Locate the cell with the specified text and output its [X, Y] center coordinate. 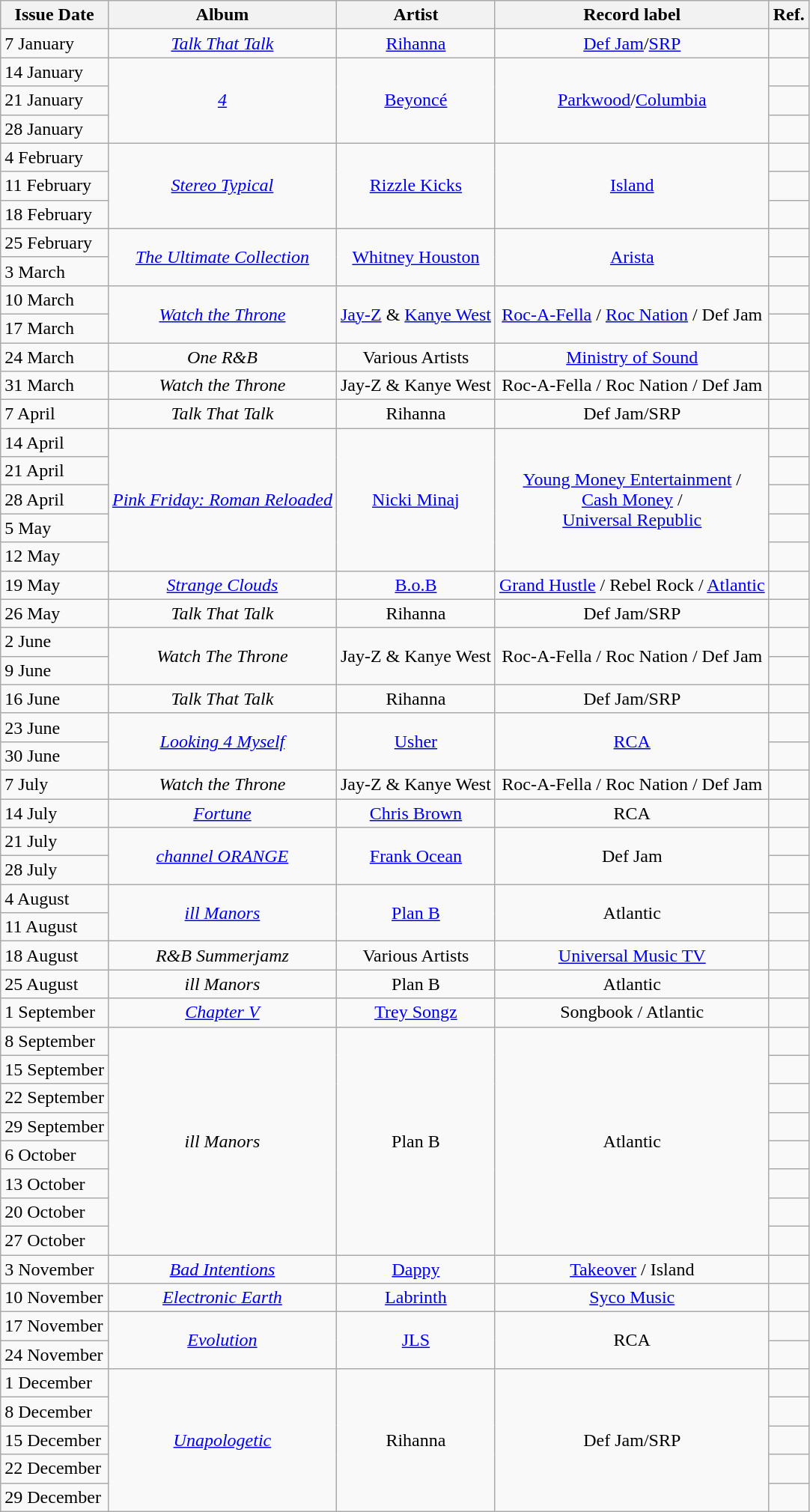
Parkwood/Columbia [632, 100]
B.o.B [415, 585]
2 June [55, 642]
Frank Ocean [415, 856]
3 November [55, 1269]
Trey Songz [415, 1012]
4 February [55, 157]
24 November [55, 1355]
Young Money Entertainment / Cash Money / Universal Republic [632, 500]
Grand Hustle / Rebel Rock / Atlantic [632, 585]
Album [222, 15]
Electronic Earth [222, 1298]
Rizzle Kicks [415, 186]
20 October [55, 1212]
Def Jam [632, 856]
Syco Music [632, 1298]
Looking 4 Myself [222, 741]
Labrinth [415, 1298]
19 May [55, 585]
R&B Summerjamz [222, 956]
25 August [55, 984]
4 [222, 100]
29 September [55, 1126]
One R&B [222, 357]
21 July [55, 842]
11 February [55, 186]
31 March [55, 386]
Takeover / Island [632, 1269]
9 June [55, 670]
15 September [55, 1069]
channel ORANGE [222, 856]
Ministry of Sound [632, 357]
10 March [55, 300]
Watch The Throne [222, 656]
17 November [55, 1326]
Issue Date [55, 15]
22 December [55, 1469]
7 April [55, 414]
25 February [55, 243]
Chris Brown [415, 813]
5 May [55, 528]
Arista [632, 257]
Chapter V [222, 1012]
21 April [55, 471]
Whitney Houston [415, 257]
8 December [55, 1412]
JLS [415, 1341]
Stereo Typical [222, 186]
23 June [55, 727]
15 December [55, 1440]
The Ultimate Collection [222, 257]
Universal Music TV [632, 956]
28 July [55, 870]
Pink Friday: Roman Reloaded [222, 500]
13 October [55, 1183]
Nicki Minaj [415, 500]
7 July [55, 784]
Island [632, 186]
Usher [415, 741]
22 September [55, 1098]
4 August [55, 899]
14 April [55, 443]
Bad Intentions [222, 1269]
10 November [55, 1298]
28 April [55, 500]
1 December [55, 1383]
28 January [55, 129]
27 October [55, 1240]
26 May [55, 613]
1 September [55, 1012]
21 January [55, 100]
17 March [55, 328]
Dappy [415, 1269]
Songbook / Atlantic [632, 1012]
Unapologetic [222, 1440]
Evolution [222, 1341]
6 October [55, 1155]
Record label [632, 15]
30 June [55, 756]
29 December [55, 1497]
14 July [55, 813]
Fortune [222, 813]
12 May [55, 556]
24 March [55, 357]
18 February [55, 214]
3 March [55, 271]
16 June [55, 699]
14 January [55, 72]
Ref. [789, 15]
11 August [55, 927]
Strange Clouds [222, 585]
Beyoncé [415, 100]
8 September [55, 1041]
7 January [55, 43]
Artist [415, 15]
18 August [55, 956]
